For the text-containing cell, return its midpoint in (X, Y) coordinate format. 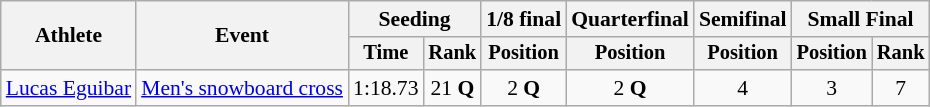
Time (386, 54)
Men's snowboard cross (242, 88)
3 (832, 88)
Small Final (861, 19)
Semifinal (743, 19)
7 (901, 88)
Quarterfinal (630, 19)
1:18.73 (386, 88)
Seeding (414, 19)
Event (242, 36)
Athlete (68, 36)
1/8 final (524, 19)
21 Q (453, 88)
Lucas Eguibar (68, 88)
4 (743, 88)
